Return the (x, y) coordinate for the center point of the cell that contains the specified text.  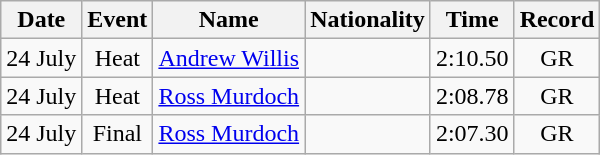
2:07.30 (472, 134)
Date (42, 20)
Record (557, 20)
2:10.50 (472, 58)
Name (229, 20)
Final (118, 134)
Andrew Willis (229, 58)
Time (472, 20)
2:08.78 (472, 96)
Event (118, 20)
Nationality (368, 20)
